Scan for the cell matching the given text and deliver its (X, Y) coordinate at center. 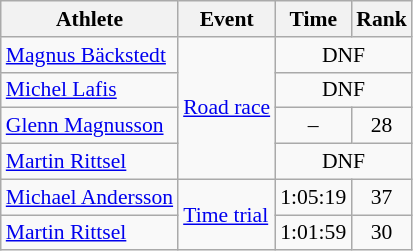
Event (226, 19)
– (313, 126)
Glenn Magnusson (90, 126)
37 (382, 197)
1:05:19 (313, 197)
Time trial (226, 214)
Magnus Bäckstedt (90, 55)
1:01:59 (313, 233)
30 (382, 233)
28 (382, 126)
Rank (382, 19)
Michel Lafis (90, 90)
Time (313, 19)
Athlete (90, 19)
Michael Andersson (90, 197)
Road race (226, 108)
